Search for the cell housing the specified text and yield its (X, Y) center coordinate. 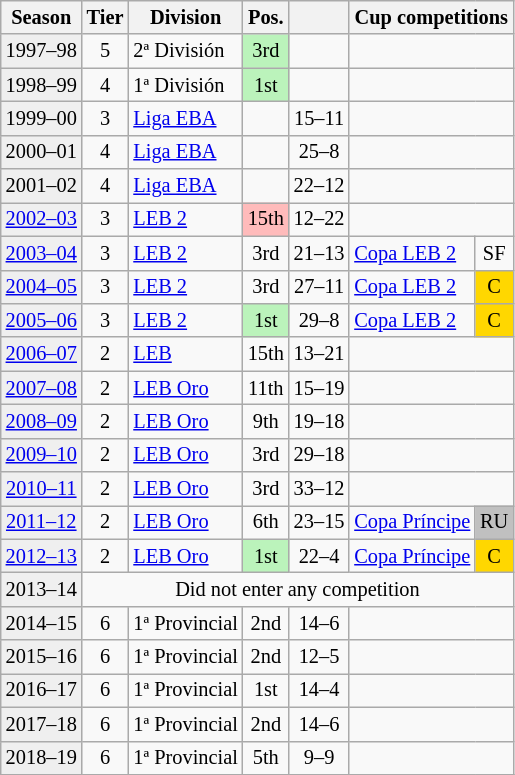
2007–08 (42, 388)
2005–06 (42, 320)
5 (106, 51)
15–19 (320, 388)
29–18 (320, 455)
25–8 (320, 152)
2004–05 (42, 287)
2014–15 (42, 623)
5th (266, 758)
2001–02 (42, 186)
2ª División (185, 51)
19–18 (320, 421)
2017–18 (42, 724)
15–11 (320, 118)
LEB (185, 354)
2009–10 (42, 455)
1997–98 (42, 51)
RU (494, 522)
13–21 (320, 354)
6th (266, 522)
1ª División (185, 85)
2016–17 (42, 690)
Tier (106, 17)
2006–07 (42, 354)
23–15 (320, 522)
12–5 (320, 657)
2011–12 (42, 522)
Cup competitions (431, 17)
2008–09 (42, 421)
Division (185, 17)
14–4 (320, 690)
2015–16 (42, 657)
2012–13 (42, 556)
1999–00 (42, 118)
2010–11 (42, 489)
1998–99 (42, 85)
21–13 (320, 253)
SF (494, 253)
33–12 (320, 489)
Did not enter any competition (298, 589)
27–11 (320, 287)
2002–03 (42, 219)
29–8 (320, 320)
2003–04 (42, 253)
2018–19 (42, 758)
9–9 (320, 758)
22–12 (320, 186)
12–22 (320, 219)
9th (266, 421)
Pos. (266, 17)
Season (42, 17)
22–4 (320, 556)
2013–14 (42, 589)
11th (266, 388)
2000–01 (42, 152)
